Search for the cell housing the specified text and yield its (x, y) center coordinate. 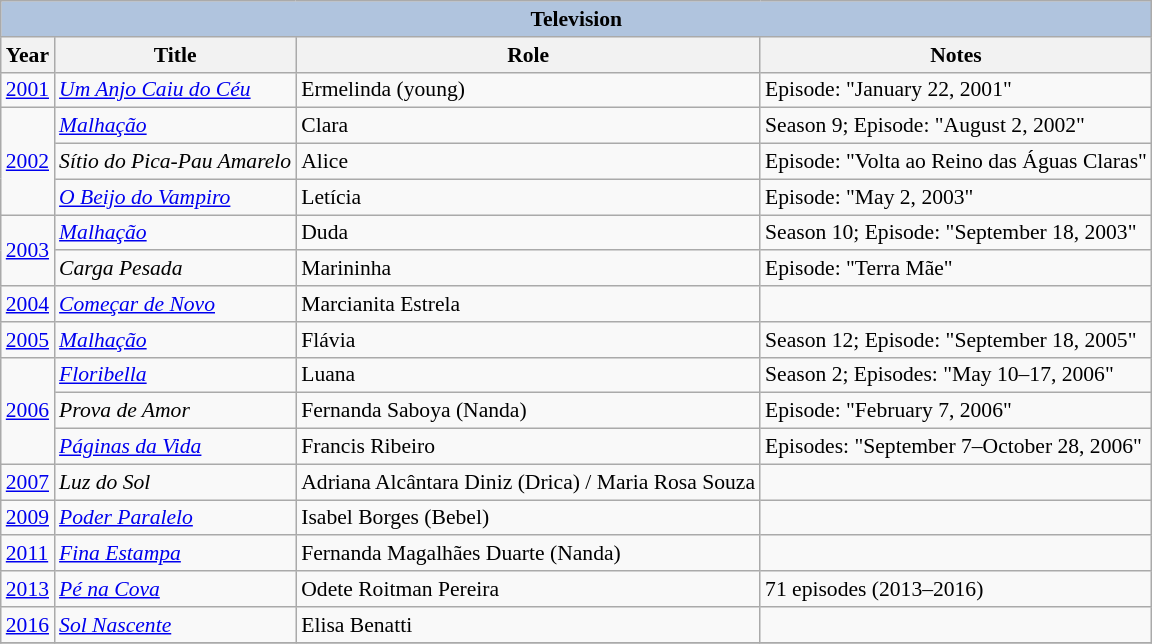
Year (28, 55)
Luana (528, 375)
2003 (28, 250)
Fernanda Magalhães Duarte (Nanda) (528, 554)
71 episodes (2013–2016) (956, 589)
Páginas da Vida (175, 447)
Sol Nascente (175, 625)
Começar de Novo (175, 304)
2016 (28, 625)
2001 (28, 90)
Pé na Cova (175, 589)
2009 (28, 518)
2005 (28, 340)
Episode: "February 7, 2006" (956, 411)
2011 (28, 554)
Alice (528, 162)
Season 10; Episode: "September 18, 2003" (956, 233)
Duda (528, 233)
Fernanda Saboya (Nanda) (528, 411)
Role (528, 55)
Television (576, 19)
Carga Pesada (175, 269)
2007 (28, 482)
Francis Ribeiro (528, 447)
Marininha (528, 269)
Ermelinda (young) (528, 90)
Letícia (528, 197)
O Beijo do Vampiro (175, 197)
Season 9; Episode: "August 2, 2002" (956, 126)
Episodes: "September 7–October 28, 2006" (956, 447)
Notes (956, 55)
2006 (28, 410)
Season 2; Episodes: "May 10–17, 2006" (956, 375)
Prova de Amor (175, 411)
Episode: "May 2, 2003" (956, 197)
Episode: "Volta ao Reino das Águas Claras" (956, 162)
Floribella (175, 375)
Um Anjo Caiu do Céu (175, 90)
2002 (28, 162)
Episode: "Terra Mãe" (956, 269)
2004 (28, 304)
Odete Roitman Pereira (528, 589)
Episode: "January 22, 2001" (956, 90)
Title (175, 55)
Elisa Benatti (528, 625)
Poder Paralelo (175, 518)
Fina Estampa (175, 554)
Marcianita Estrela (528, 304)
2013 (28, 589)
Isabel Borges (Bebel) (528, 518)
Clara (528, 126)
Adriana Alcântara Diniz (Drica) / Maria Rosa Souza (528, 482)
Flávia (528, 340)
Sítio do Pica-Pau Amarelo (175, 162)
Luz do Sol (175, 482)
Season 12; Episode: "September 18, 2005" (956, 340)
